Scan for the cell matching the given text and deliver its [x, y] coordinate at center. 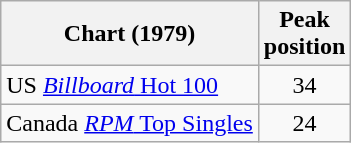
Canada RPM Top Singles [130, 123]
Peakposition [304, 34]
US Billboard Hot 100 [130, 85]
24 [304, 123]
Chart (1979) [130, 34]
34 [304, 85]
